Provide the [X, Y] coordinate of the cell's center where the given text is located.  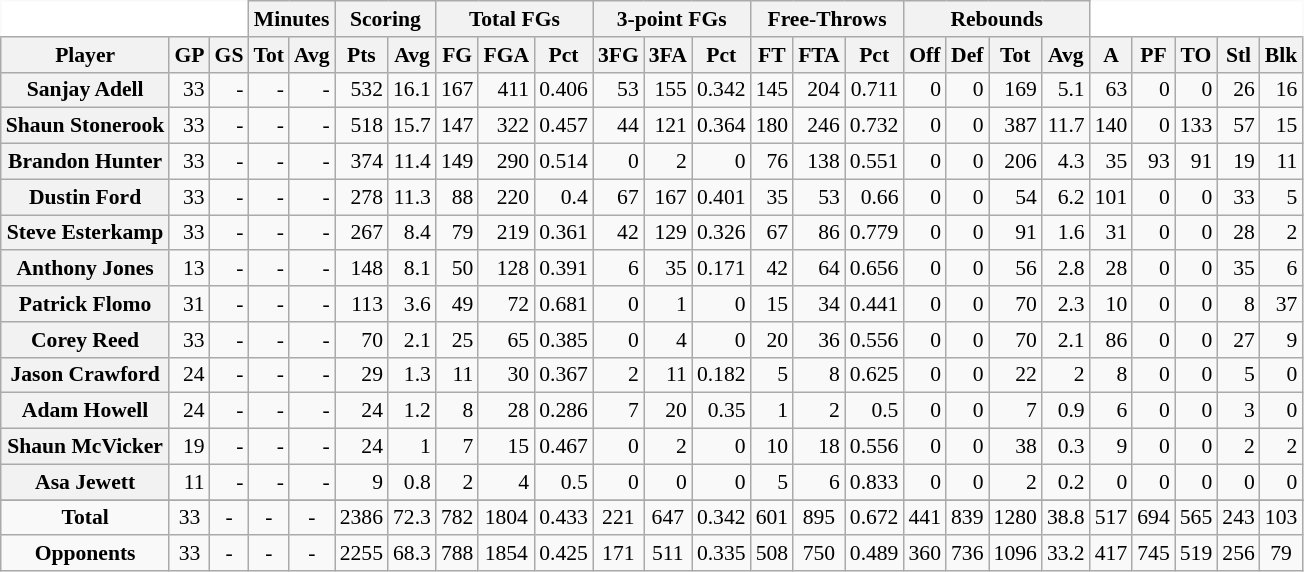
2.3 [1066, 304]
149 [458, 162]
FT [772, 55]
Asa Jewett [86, 482]
PF [1154, 55]
72.3 [412, 518]
Total [86, 518]
180 [772, 126]
0.489 [874, 554]
0.2 [1066, 482]
50 [458, 269]
Player [86, 55]
37 [1282, 304]
Rebounds [996, 19]
0.385 [564, 340]
4.3 [1066, 162]
2255 [362, 554]
22 [1016, 375]
8.1 [412, 269]
0.367 [564, 375]
736 [968, 554]
1096 [1016, 554]
11.3 [412, 197]
Patrick Flomo [86, 304]
129 [668, 233]
1.6 [1066, 233]
64 [819, 269]
GP [189, 55]
508 [772, 554]
0.35 [722, 411]
TO [1196, 55]
155 [668, 90]
Anthony Jones [86, 269]
0.732 [874, 126]
206 [1016, 162]
745 [1154, 554]
169 [1016, 90]
140 [1112, 126]
63 [1112, 90]
Jason Crawford [86, 375]
0.779 [874, 233]
Corey Reed [86, 340]
517 [1112, 518]
0.467 [564, 447]
243 [1238, 518]
0.625 [874, 375]
750 [819, 554]
5.1 [1066, 90]
782 [458, 518]
11.4 [412, 162]
267 [362, 233]
3-point FGs [672, 19]
138 [819, 162]
0.391 [564, 269]
0.326 [722, 233]
0.3 [1066, 447]
647 [668, 518]
Adam Howell [86, 411]
1.3 [412, 375]
Blk [1282, 55]
Total FGs [514, 19]
30 [506, 375]
FG [458, 55]
Stl [1238, 55]
0.425 [564, 554]
25 [458, 340]
44 [618, 126]
1280 [1016, 518]
0.514 [564, 162]
54 [1016, 197]
839 [968, 518]
Sanjay Adell [86, 90]
27 [1238, 340]
38.8 [1066, 518]
0.286 [564, 411]
56 [1016, 269]
11.7 [1066, 126]
A [1112, 55]
220 [506, 197]
113 [362, 304]
103 [1282, 518]
246 [819, 126]
0.401 [722, 197]
788 [458, 554]
0.8 [412, 482]
93 [1154, 162]
171 [618, 554]
Opponents [86, 554]
1.2 [412, 411]
38 [1016, 447]
16.1 [412, 90]
0.335 [722, 554]
36 [819, 340]
0.406 [564, 90]
88 [458, 197]
68.3 [412, 554]
895 [819, 518]
57 [1238, 126]
2.8 [1066, 269]
0.364 [722, 126]
0.441 [874, 304]
72 [506, 304]
147 [458, 126]
49 [458, 304]
3FA [668, 55]
148 [362, 269]
15.7 [412, 126]
1804 [506, 518]
133 [1196, 126]
0.711 [874, 90]
417 [1112, 554]
0.171 [722, 269]
0.9 [1066, 411]
204 [819, 90]
601 [772, 518]
221 [618, 518]
256 [1238, 554]
101 [1112, 197]
0.66 [874, 197]
0.4 [564, 197]
0.457 [564, 126]
290 [506, 162]
565 [1196, 518]
511 [668, 554]
0.672 [874, 518]
360 [924, 554]
Minutes [291, 19]
33.2 [1066, 554]
Def [968, 55]
145 [772, 90]
219 [506, 233]
8.4 [412, 233]
Pts [362, 55]
374 [362, 162]
322 [506, 126]
3 [1238, 411]
278 [362, 197]
519 [1196, 554]
121 [668, 126]
76 [772, 162]
29 [362, 375]
Off [924, 55]
0.551 [874, 162]
Dustin Ford [86, 197]
532 [362, 90]
694 [1154, 518]
2386 [362, 518]
16 [1282, 90]
411 [506, 90]
0.656 [874, 269]
0.182 [722, 375]
0.833 [874, 482]
0.681 [564, 304]
26 [1238, 90]
FTA [819, 55]
1854 [506, 554]
Shaun McVicker [86, 447]
Shaun Stonerook [86, 126]
0.433 [564, 518]
FGA [506, 55]
18 [819, 447]
387 [1016, 126]
Free-Throws [828, 19]
Scoring [386, 19]
518 [362, 126]
128 [506, 269]
3.6 [412, 304]
GS [230, 55]
6.2 [1066, 197]
Steve Esterkamp [86, 233]
34 [819, 304]
13 [189, 269]
0.361 [564, 233]
3FG [618, 55]
65 [506, 340]
Brandon Hunter [86, 162]
441 [924, 518]
